For the text-containing cell, return its midpoint in [X, Y] coordinate format. 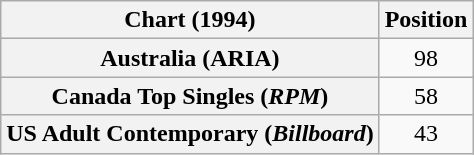
58 [426, 96]
43 [426, 134]
Chart (1994) [190, 20]
Position [426, 20]
US Adult Contemporary (Billboard) [190, 134]
98 [426, 58]
Australia (ARIA) [190, 58]
Canada Top Singles (RPM) [190, 96]
